Pinpoint the cell where the given text exists, returning its [x, y] midpoint coordinate. 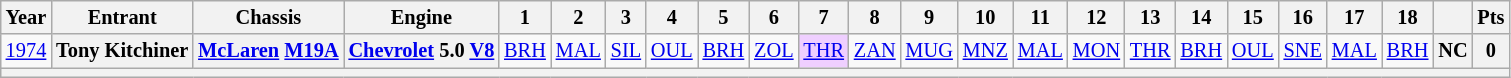
1974 [26, 51]
8 [875, 17]
Entrant [122, 17]
2 [578, 17]
6 [774, 17]
18 [1408, 17]
15 [1253, 17]
17 [1354, 17]
MON [1096, 51]
SIL [626, 51]
9 [928, 17]
1 [525, 17]
MUG [928, 51]
3 [626, 17]
14 [1201, 17]
Tony Kitchiner [122, 51]
MNZ [986, 51]
0 [1490, 51]
13 [1150, 17]
SNE [1303, 51]
Engine [422, 17]
7 [823, 17]
16 [1303, 17]
NC [1452, 51]
4 [672, 17]
ZOL [774, 51]
11 [1040, 17]
Pts [1490, 17]
5 [724, 17]
Chassis [268, 17]
10 [986, 17]
ZAN [875, 51]
12 [1096, 17]
Chevrolet 5.0 V8 [422, 51]
Year [26, 17]
McLaren M19A [268, 51]
